From the cell containing the given text, extract its center point as (x, y) coordinate. 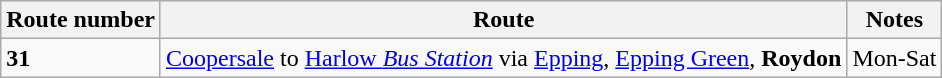
Coopersale to Harlow Bus Station via Epping, Epping Green, Roydon (503, 58)
Route (503, 20)
31 (81, 58)
Notes (894, 20)
Route number (81, 20)
Mon-Sat (894, 58)
